Return the [X, Y] coordinate for the center point of the cell that contains the specified text.  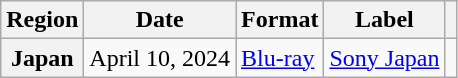
April 10, 2024 [160, 58]
Label [384, 20]
Region [42, 20]
Sony Japan [384, 58]
Format [280, 20]
Japan [42, 58]
Date [160, 20]
Blu-ray [280, 58]
